Determine the (X, Y) coordinate at the center of the cell enclosing the given text.  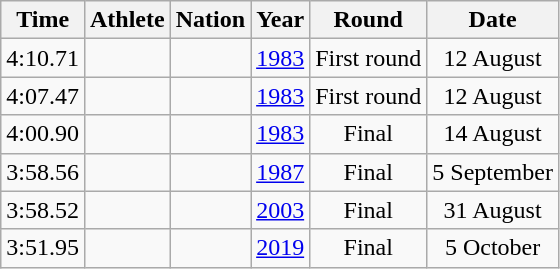
Time (43, 20)
2019 (280, 248)
4:07.47 (43, 96)
14 August (493, 134)
Date (493, 20)
Athlete (127, 20)
3:51.95 (43, 248)
1987 (280, 172)
4:00.90 (43, 134)
3:58.52 (43, 210)
2003 (280, 210)
Nation (210, 20)
4:10.71 (43, 58)
Year (280, 20)
5 October (493, 248)
Round (368, 20)
5 September (493, 172)
3:58.56 (43, 172)
31 August (493, 210)
